Pinpoint the cell where the given text exists, returning its [X, Y] midpoint coordinate. 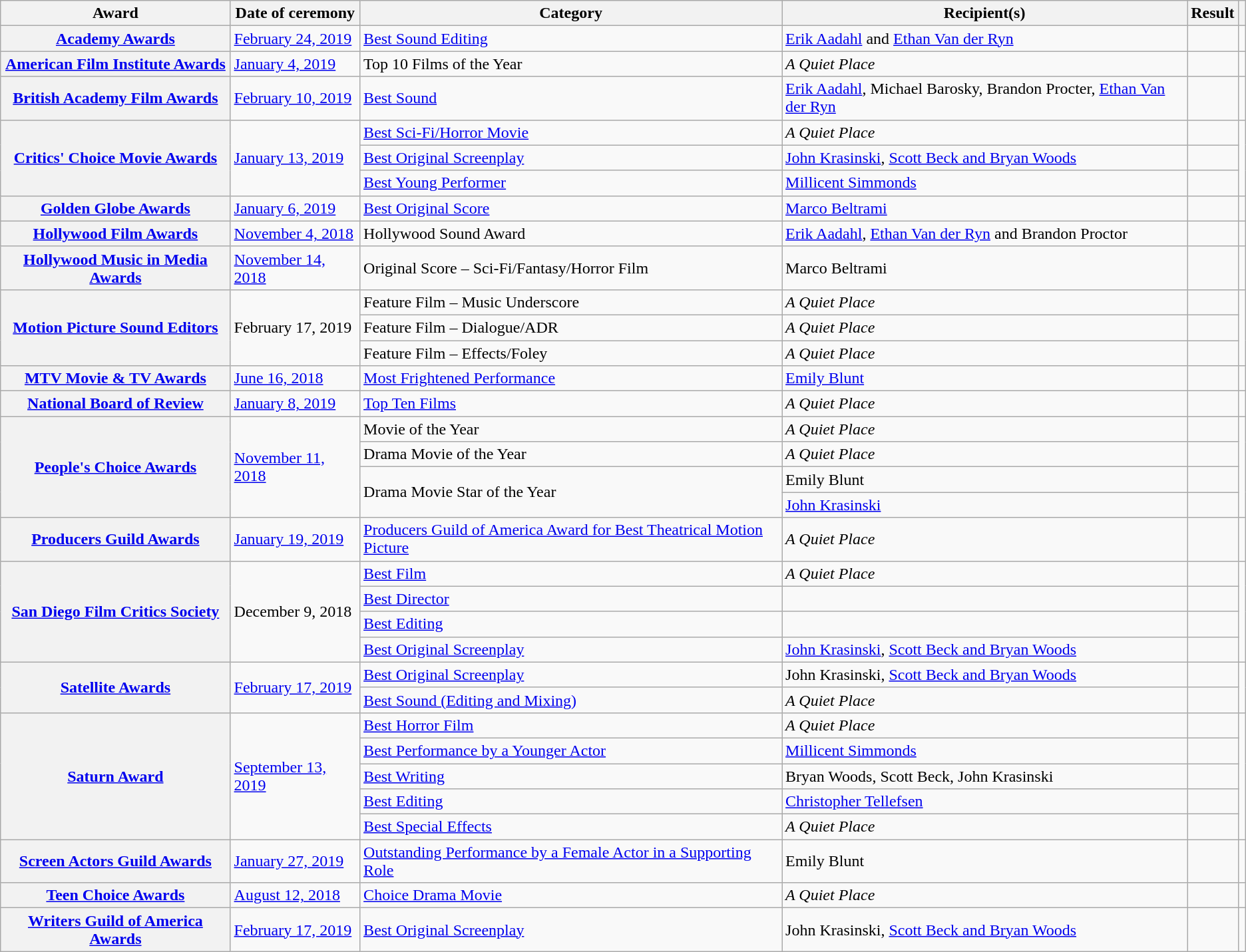
Most Frightened Performance [571, 379]
Feature Film – Effects/Foley [571, 353]
January 13, 2019 [296, 158]
Top 10 Films of the Year [571, 64]
January 4, 2019 [296, 64]
Erik Aadahl, Michael Barosky, Brandon Procter, Ethan Van der Ryn [985, 98]
San Diego Film Critics Society [116, 611]
February 24, 2019 [296, 39]
National Board of Review [116, 404]
Best Writing [571, 776]
Hollywood Sound Award [571, 234]
Producers Guild of America Award for Best Theatrical Motion Picture [571, 539]
Outstanding Performance by a Female Actor in a Supporting Role [571, 861]
People's Choice Awards [116, 467]
Erik Aadahl, Ethan Van der Ryn and Brandon Proctor [985, 234]
Hollywood Music in Media Awards [116, 267]
Screen Actors Guild Awards [116, 861]
Best Horror Film [571, 725]
British Academy Film Awards [116, 98]
Best Special Effects [571, 827]
Motion Picture Sound Editors [116, 327]
January 8, 2019 [296, 404]
Best Film [571, 573]
Best Original Score [571, 208]
November 11, 2018 [296, 467]
December 9, 2018 [296, 611]
Original Score – Sci-Fi/Fantasy/Horror Film [571, 267]
Erik Aadahl and Ethan Van der Ryn [985, 39]
Best Sci-Fi/Horror Movie [571, 132]
Best Sound Editing [571, 39]
January 27, 2019 [296, 861]
Top Ten Films [571, 404]
February 10, 2019 [296, 98]
American Film Institute Awards [116, 64]
Drama Movie Star of the Year [571, 492]
Writers Guild of America Awards [116, 930]
Category [571, 13]
Best Sound (Editing and Mixing) [571, 700]
November 14, 2018 [296, 267]
Best Young Performer [571, 183]
January 19, 2019 [296, 539]
Feature Film – Music Underscore [571, 302]
John Krasinski [985, 505]
Christopher Tellefsen [985, 802]
Satellite Awards [116, 687]
Best Sound [571, 98]
Award [116, 13]
Best Director [571, 599]
January 6, 2019 [296, 208]
Critics' Choice Movie Awards [116, 158]
Choice Drama Movie [571, 895]
August 12, 2018 [296, 895]
November 4, 2018 [296, 234]
Producers Guild Awards [116, 539]
Movie of the Year [571, 429]
June 16, 2018 [296, 379]
Academy Awards [116, 39]
Drama Movie of the Year [571, 454]
Feature Film – Dialogue/ADR [571, 327]
September 13, 2019 [296, 776]
Hollywood Film Awards [116, 234]
Result [1213, 13]
Teen Choice Awards [116, 895]
Date of ceremony [296, 13]
MTV Movie & TV Awards [116, 379]
Bryan Woods, Scott Beck, John Krasinski [985, 776]
Recipient(s) [985, 13]
Best Performance by a Younger Actor [571, 750]
Golden Globe Awards [116, 208]
Saturn Award [116, 776]
